Detect which cell encompasses the target text, then output its [X, Y] center coordinate. 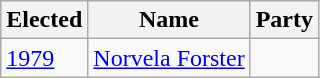
Name [169, 20]
Norvela Forster [169, 58]
Elected [44, 20]
1979 [44, 58]
Party [284, 20]
